Capture the cell that displays the provided text and extract its [x, y] central coordinate. 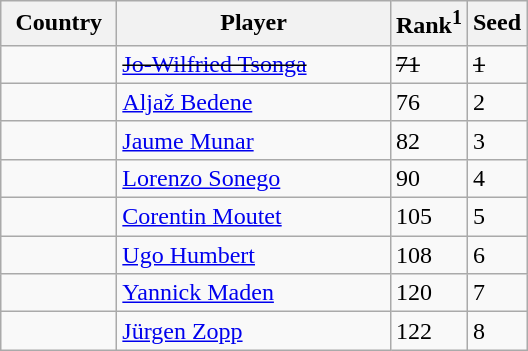
Lorenzo Sonego [254, 178]
5 [496, 217]
120 [428, 293]
105 [428, 217]
90 [428, 178]
6 [496, 255]
8 [496, 331]
Jürgen Zopp [254, 331]
3 [496, 140]
108 [428, 255]
71 [428, 64]
2 [496, 102]
122 [428, 331]
76 [428, 102]
Player [254, 24]
Seed [496, 24]
Corentin Moutet [254, 217]
Jaume Munar [254, 140]
Country [59, 24]
1 [496, 64]
4 [496, 178]
82 [428, 140]
7 [496, 293]
Jo-Wilfried Tsonga [254, 64]
Rank1 [428, 24]
Ugo Humbert [254, 255]
Yannick Maden [254, 293]
Aljaž Bedene [254, 102]
